Search for the cell housing the specified text and yield its [X, Y] center coordinate. 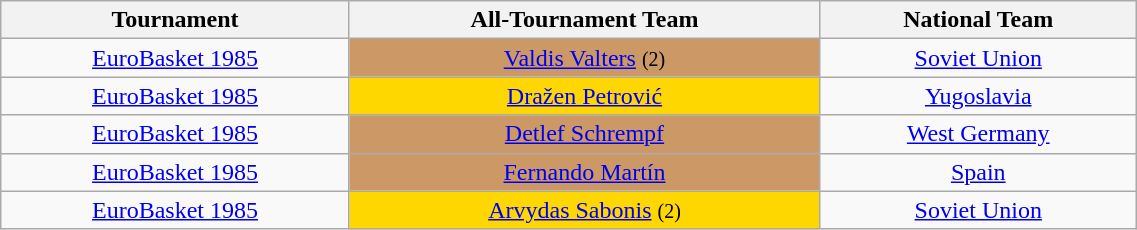
National Team [978, 20]
Spain [978, 172]
Dražen Petrović [584, 96]
Detlef Schrempf [584, 134]
Arvydas Sabonis (2) [584, 210]
All-Tournament Team [584, 20]
Yugoslavia [978, 96]
West Germany [978, 134]
Fernando Martín [584, 172]
Valdis Valters (2) [584, 58]
Tournament [176, 20]
